Return [X, Y] of the center of cell containing provided text 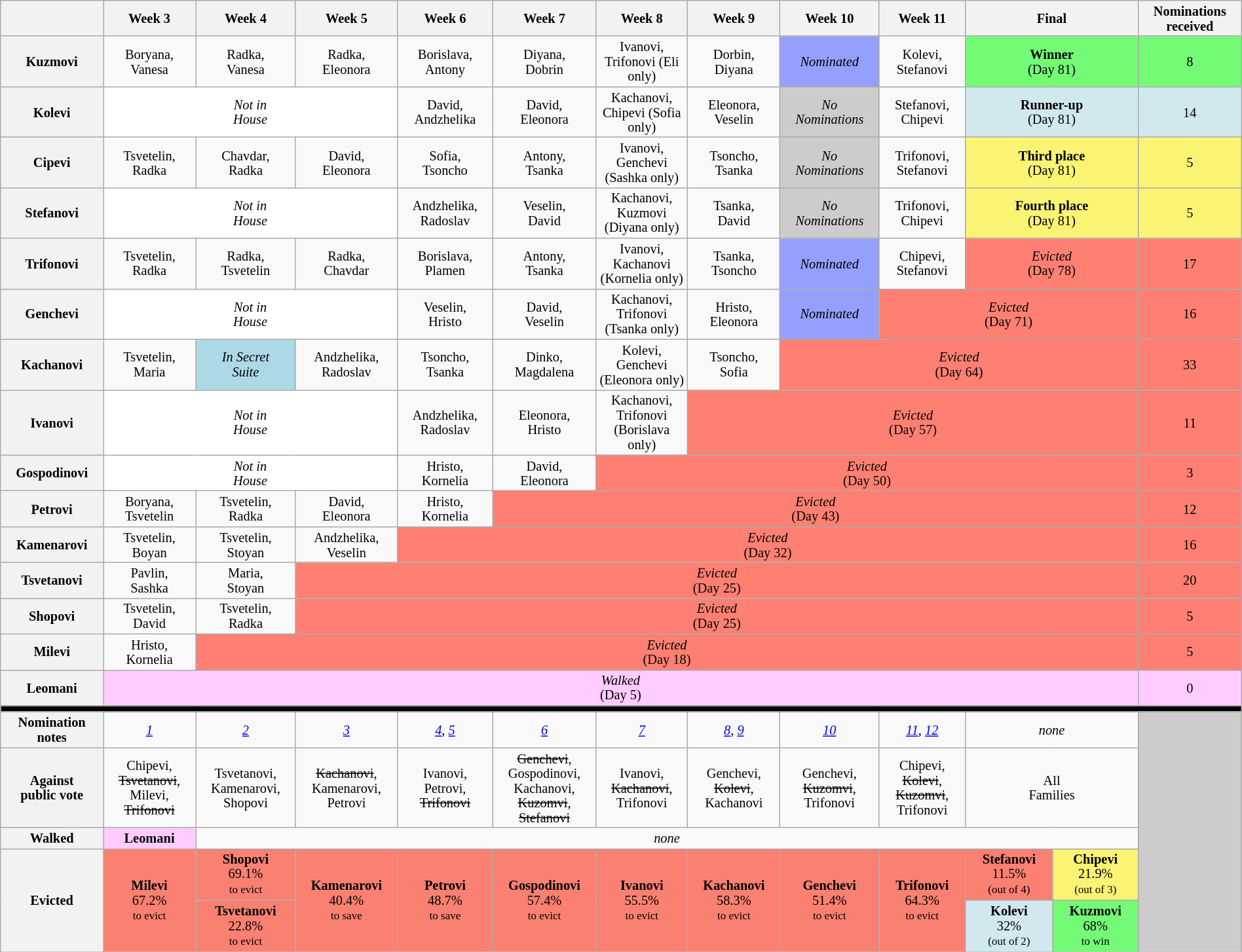
Chipevi21.9%(out of 3) [1095, 875]
10 [829, 729]
17 [1190, 263]
Evicted(Day 71) [1009, 314]
Andzhelika,Veselin [346, 545]
Stefanovi11.5%(out of 4) [1009, 875]
Dinko,Magdalena [544, 364]
Chipevi,Tsvetanovi,Milevi,Trifonovi [149, 788]
Tsanka,Tsoncho [734, 263]
Fourth place(Day 81) [1052, 212]
Evicted(Day 43) [815, 508]
Trifonovi64.3%to evict [922, 900]
Gospodinovi [52, 473]
Veselin,David [544, 212]
11 [1190, 422]
Evicted(Day 18) [667, 652]
Borislava,Antony [445, 62]
Maria,Stoyan [246, 580]
33 [1190, 364]
Tsoncho,Sofia [734, 364]
Radka,Chavdar [346, 263]
Kamenarovi [52, 545]
Stefanovi,Chipevi [922, 111]
Kachanovi,Kuzmovi (Diyana only) [642, 212]
Kamenarovi40.4%to save [346, 900]
6 [544, 729]
20 [1190, 580]
Genchevi [52, 314]
Tsvetelin,David [149, 615]
Winner(Day 81) [1052, 62]
Boryana,Tsvetelin [149, 508]
Tsvetelin,Stoyan [246, 545]
Week 4 [246, 18]
Week 5 [346, 18]
Dorbin,Diyana [734, 62]
Third place(Day 81) [1052, 162]
Trifonovi,Stefanovi [922, 162]
Radka,Eleonora [346, 62]
Ivanovi,Petrovi,Trifonovi [445, 788]
Tsvetanovi,Kamenarovi,Shopovi [246, 788]
Sofia,Tsoncho [445, 162]
Tsanka,David [734, 212]
Kuzmovi [52, 62]
Evicted(Day 50) [867, 473]
Kolevi,Stefanovi [922, 62]
Evicted(Day 32) [768, 545]
Ivanovi,Kachanovi (Kornelia only) [642, 263]
Kuzmovi68%to win [1095, 926]
Stefanovi [52, 212]
Week 10 [829, 18]
Kachanovi,Trifonovi (Borislava only) [642, 422]
Week 8 [642, 18]
Tsvetelin,Maria [149, 364]
12 [1190, 508]
David,Veselin [544, 314]
Eleonora,Hristo [544, 422]
Veselin,Hristo [445, 314]
Chavdar,Radka [246, 162]
Week 11 [922, 18]
Boryana,Vanesa [149, 62]
Ivanovi [52, 422]
11, 12 [922, 729]
Tsvetelin,Boyan [149, 545]
Ivanovi,Kachanovi,Trifonovi [642, 788]
Final [1052, 18]
In SecretSuite [246, 364]
Week 9 [734, 18]
Petrovi48.7%to save [445, 900]
Evicted(Day 78) [1052, 263]
Week 6 [445, 18]
Trifonovi [52, 263]
Shopovi69.1%to evict [246, 875]
Kachanovi58.3%to evict [734, 900]
Ivanovi55.5%to evict [642, 900]
Runner-up(Day 81) [1052, 111]
Radka,Tsvetelin [246, 263]
Walked(Day 5) [621, 687]
Chipevi,Stefanovi [922, 263]
Kolevi32%(out of 2) [1009, 926]
Radka,Vanesa [246, 62]
Genchevi51.4%to evict [829, 900]
7 [642, 729]
Againstpublic vote [52, 788]
Genchevi,Kolevi,Kachanovi [734, 788]
Week 7 [544, 18]
Chipevi,Kolevi,Kuzomvi,Trifonovi [922, 788]
Petrovi [52, 508]
Genchevi,Kuzomvi,Trifonovi [829, 788]
Ivanovi,Genchevi (Sashka only) [642, 162]
Milevi67.2%to evict [149, 900]
Nominationsreceived [1190, 18]
14 [1190, 111]
Nominationnotes [52, 729]
Kachanovi,Trifonovi (Tsanka only) [642, 314]
Milevi [52, 652]
Walked [52, 838]
8 [1190, 62]
Evicted(Day 64) [959, 364]
Gospodinovi57.4%to evict [544, 900]
Eleonora,Veselin [734, 111]
Ivanovi,Trifonovi (Eli only) [642, 62]
Genchevi,Gospodinovi,Kachanovi,Kuzomvi,Stefanovi [544, 788]
Diyana,Dobrin [544, 62]
Cipevi [52, 162]
Pavlin,Sashka [149, 580]
Kachanovi,Kamenarovi,Petrovi [346, 788]
Evicted [52, 900]
Kolevi [52, 111]
Kachanovi,Chipevi (Sofia only) [642, 111]
4, 5 [445, 729]
AllFamilies [1052, 788]
Tsvetanovi22.8%to evict [246, 926]
Week 3 [149, 18]
Trifonovi,Chipevi [922, 212]
Tsvetanovi [52, 580]
Hristo,Eleonora [734, 314]
2 [246, 729]
1 [149, 729]
Borislava,Plamen [445, 263]
8, 9 [734, 729]
Evicted(Day 57) [913, 422]
Kolevi,Genchevi (Eleonora only) [642, 364]
Shopovi [52, 615]
Kachanovi [52, 364]
0 [1190, 687]
David,Andzhelika [445, 111]
